Find where the given text appears and provide that cell's center as [x, y] coordinate. 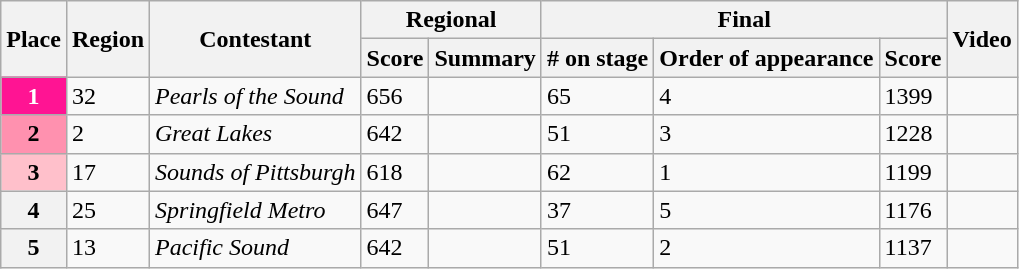
Regional [451, 20]
# on stage [597, 58]
37 [597, 210]
647 [395, 210]
Final [744, 20]
Summary [485, 58]
Pacific Sound [256, 248]
17 [108, 172]
1137 [913, 248]
618 [395, 172]
Pearls of the Sound [256, 96]
62 [597, 172]
1228 [913, 134]
25 [108, 210]
Video [982, 39]
13 [108, 248]
656 [395, 96]
Region [108, 39]
32 [108, 96]
65 [597, 96]
Contestant [256, 39]
1399 [913, 96]
Springfield Metro [256, 210]
Order of appearance [766, 58]
Place [34, 39]
1176 [913, 210]
Sounds of Pittsburgh [256, 172]
Great Lakes [256, 134]
1199 [913, 172]
